Determine the [X, Y] coordinate at the center of the cell enclosing the given text.  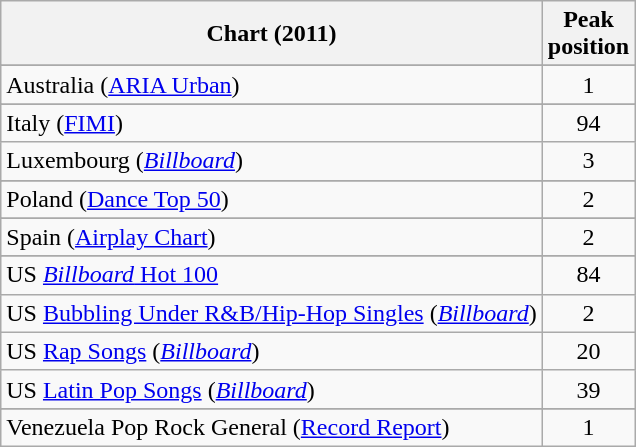
20 [588, 351]
Chart (2011) [272, 34]
Spain (Airplay Chart) [272, 237]
US Latin Pop Songs (Billboard) [272, 389]
US Rap Songs (Billboard) [272, 351]
US Bubbling Under R&B/Hip-Hop Singles (Billboard) [272, 313]
Peakposition [588, 34]
94 [588, 123]
Italy (FIMI) [272, 123]
39 [588, 389]
84 [588, 275]
3 [588, 161]
Luxembourg (Billboard) [272, 161]
Australia (ARIA Urban) [272, 85]
US Billboard Hot 100 [272, 275]
Venezuela Pop Rock General (Record Report) [272, 427]
Poland (Dance Top 50) [272, 199]
